Output the [x, y] coordinate of the center of the cell containing the given text.  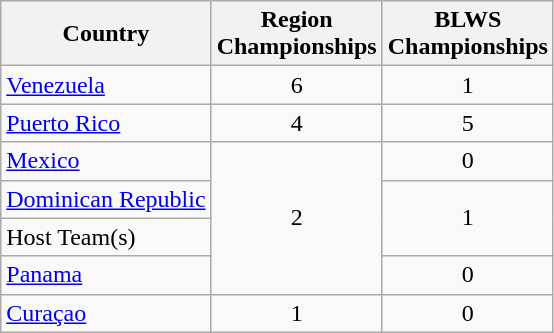
5 [468, 123]
2 [296, 218]
BLWSChampionships [468, 34]
RegionChampionships [296, 34]
Panama [106, 275]
Venezuela [106, 85]
Dominican Republic [106, 199]
Puerto Rico [106, 123]
Mexico [106, 161]
Country [106, 34]
Curaçao [106, 313]
6 [296, 85]
4 [296, 123]
Host Team(s) [106, 237]
